Pinpoint the cell where the given text exists, returning its (x, y) midpoint coordinate. 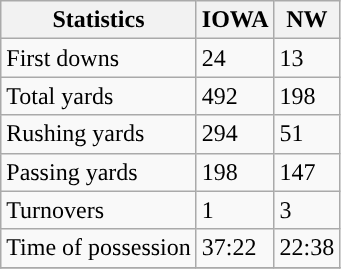
13 (307, 58)
3 (307, 210)
IOWA (235, 20)
147 (307, 172)
First downs (99, 58)
22:38 (307, 248)
294 (235, 134)
51 (307, 134)
Statistics (99, 20)
Rushing yards (99, 134)
24 (235, 58)
Total yards (99, 96)
Turnovers (99, 210)
37:22 (235, 248)
Passing yards (99, 172)
492 (235, 96)
Time of possession (99, 248)
1 (235, 210)
NW (307, 20)
